Pinpoint the cell where the given text exists, returning its [X, Y] midpoint coordinate. 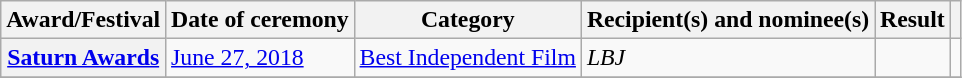
Award/Festival [84, 20]
LBJ [728, 58]
Category [468, 20]
Result [913, 20]
June 27, 2018 [260, 58]
Date of ceremony [260, 20]
Best Independent Film [468, 58]
Saturn Awards [84, 58]
Recipient(s) and nominee(s) [728, 20]
